Return [X, Y] of the center of cell containing provided text 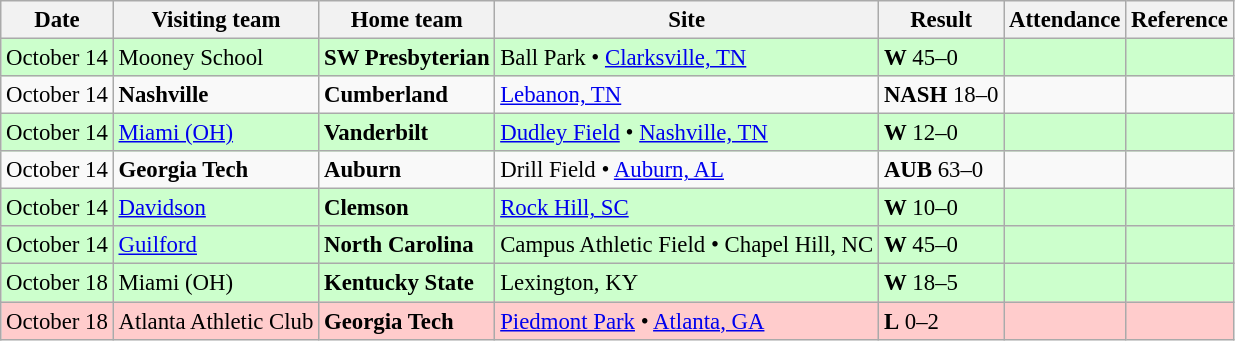
North Carolina [407, 245]
Auburn [407, 170]
L 0–2 [942, 321]
Atlanta Athletic Club [216, 321]
Lebanon, TN [687, 95]
NASH 18–0 [942, 95]
Mooney School [216, 58]
Result [942, 20]
Attendance [1065, 20]
Campus Athletic Field • Chapel Hill, NC [687, 245]
SW Presbyterian [407, 58]
Ball Park • Clarksville, TN [687, 58]
Dudley Field • Nashville, TN [687, 133]
Reference [1180, 20]
Drill Field • Auburn, AL [687, 170]
Clemson [407, 208]
Vanderbilt [407, 133]
Davidson [216, 208]
W 12–0 [942, 133]
Date [57, 20]
Site [687, 20]
Visiting team [216, 20]
Home team [407, 20]
Cumberland [407, 95]
W 10–0 [942, 208]
Guilford [216, 245]
Lexington, KY [687, 283]
Rock Hill, SC [687, 208]
Piedmont Park • Atlanta, GA [687, 321]
Nashville [216, 95]
AUB 63–0 [942, 170]
Kentucky State [407, 283]
W 18–5 [942, 283]
